Provide the [x, y] coordinate of the cell's center where the given text is located.  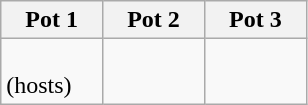
(hosts) [52, 72]
Pot 3 [255, 20]
Pot 1 [52, 20]
Pot 2 [154, 20]
